Locate the cell with the specified text and output its [X, Y] center coordinate. 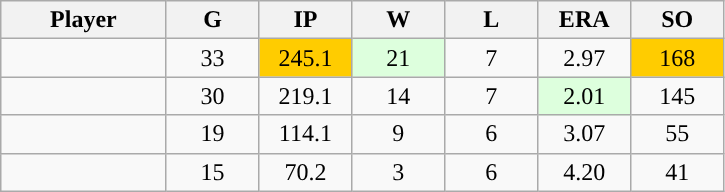
14 [398, 96]
41 [678, 172]
114.1 [306, 134]
21 [398, 58]
55 [678, 134]
2.01 [584, 96]
G [212, 20]
15 [212, 172]
W [398, 20]
145 [678, 96]
3 [398, 172]
219.1 [306, 96]
70.2 [306, 172]
19 [212, 134]
IP [306, 20]
Player [84, 20]
30 [212, 96]
SO [678, 20]
3.07 [584, 134]
ERA [584, 20]
2.97 [584, 58]
4.20 [584, 172]
L [492, 20]
9 [398, 134]
245.1 [306, 58]
33 [212, 58]
168 [678, 58]
